Extract the [x, y] coordinate from the center of the cell holding the provided text.  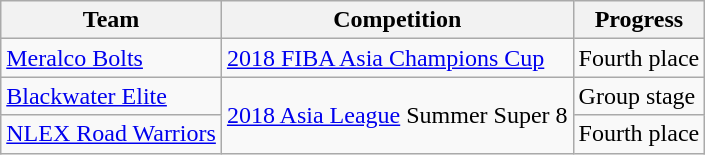
Team [112, 20]
Group stage [639, 96]
NLEX Road Warriors [112, 134]
2018 FIBA Asia Champions Cup [397, 58]
Meralco Bolts [112, 58]
Progress [639, 20]
2018 Asia League Summer Super 8 [397, 115]
Blackwater Elite [112, 96]
Competition [397, 20]
